Detect which cell encompasses the target text, then output its [x, y] center coordinate. 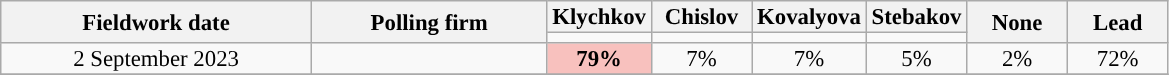
None [1018, 22]
72% [1118, 59]
5% [916, 59]
Chislov [702, 17]
2 September 2023 [156, 59]
Lead [1118, 22]
Klychkov [599, 17]
Stebakov [916, 17]
Polling firm [429, 22]
Fieldwork date [156, 22]
2% [1018, 59]
Kovalyova [809, 17]
79% [599, 59]
